Scan for the cell matching the given text and deliver its (x, y) coordinate at center. 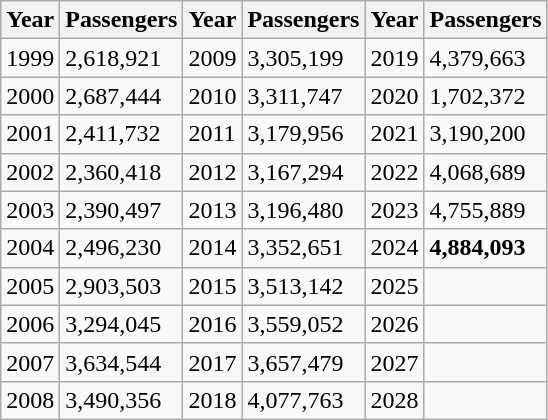
2025 (394, 286)
2015 (212, 286)
2,496,230 (122, 248)
2027 (394, 362)
2008 (30, 400)
2016 (212, 324)
3,513,142 (304, 286)
1999 (30, 58)
2007 (30, 362)
2002 (30, 172)
2010 (212, 96)
2,687,444 (122, 96)
2,360,418 (122, 172)
2005 (30, 286)
3,190,200 (486, 134)
2021 (394, 134)
2019 (394, 58)
3,305,199 (304, 58)
2,390,497 (122, 210)
4,755,889 (486, 210)
3,657,479 (304, 362)
4,884,093 (486, 248)
3,196,480 (304, 210)
2011 (212, 134)
2006 (30, 324)
2,411,732 (122, 134)
2020 (394, 96)
2024 (394, 248)
2023 (394, 210)
4,077,763 (304, 400)
2026 (394, 324)
2,618,921 (122, 58)
2009 (212, 58)
2004 (30, 248)
2001 (30, 134)
3,294,045 (122, 324)
4,068,689 (486, 172)
2,903,503 (122, 286)
3,167,294 (304, 172)
3,352,651 (304, 248)
2018 (212, 400)
2012 (212, 172)
2000 (30, 96)
1,702,372 (486, 96)
2028 (394, 400)
2013 (212, 210)
3,311,747 (304, 96)
3,179,956 (304, 134)
2014 (212, 248)
3,559,052 (304, 324)
3,490,356 (122, 400)
2003 (30, 210)
3,634,544 (122, 362)
2022 (394, 172)
4,379,663 (486, 58)
2017 (212, 362)
